Provide the (X, Y) coordinate of the cell's center where the given text is located.  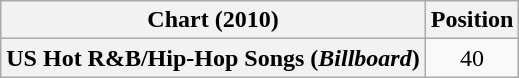
Chart (2010) (213, 20)
US Hot R&B/Hip-Hop Songs (Billboard) (213, 58)
40 (472, 58)
Position (472, 20)
